Return [x, y] of the center of cell containing provided text 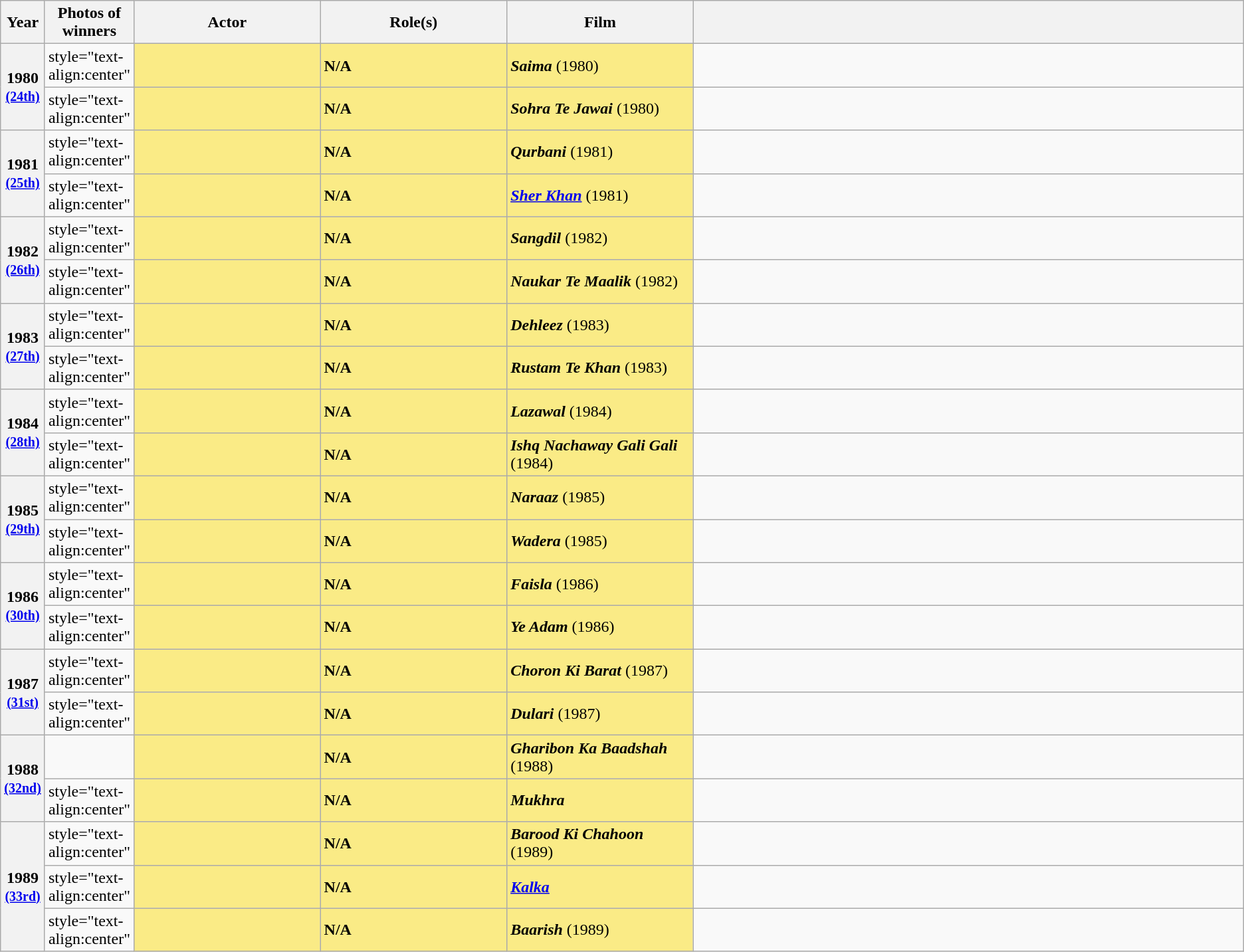
Mukhra [601, 800]
1984 (28th) [23, 432]
Year [23, 23]
Actor [227, 23]
1987 (31st) [23, 692]
Wadera (1985) [601, 541]
Role(s) [413, 23]
Gharibon Ka Baadshah (1988) [601, 757]
Faisla (1986) [601, 585]
1986 (30th) [23, 606]
Barood Ki Chahoon (1989) [601, 844]
Naraaz (1985) [601, 497]
Film [601, 23]
Saima (1980) [601, 65]
Baarish (1989) [601, 930]
1982 (26th) [23, 260]
Ishq Nachaway Gali Gali (1984) [601, 454]
1980 (24th) [23, 87]
Ye Adam (1986) [601, 627]
Qurbani (1981) [601, 151]
Sher Khan (1981) [601, 195]
Naukar Te Maalik (1982) [601, 282]
Sangdil (1982) [601, 238]
1989 (33rd) [23, 886]
Choron Ki Barat (1987) [601, 671]
Rustam Te Khan (1983) [601, 368]
Dulari (1987) [601, 714]
Dehleez (1983) [601, 324]
Kalka [601, 886]
Photos of winners [89, 23]
1988 (32nd) [23, 779]
1981 (25th) [23, 173]
1985 (29th) [23, 519]
Lazawal (1984) [601, 411]
Sohra Te Jawai (1980) [601, 109]
1983 (27th) [23, 346]
